Search for the cell housing the specified text and yield its (X, Y) center coordinate. 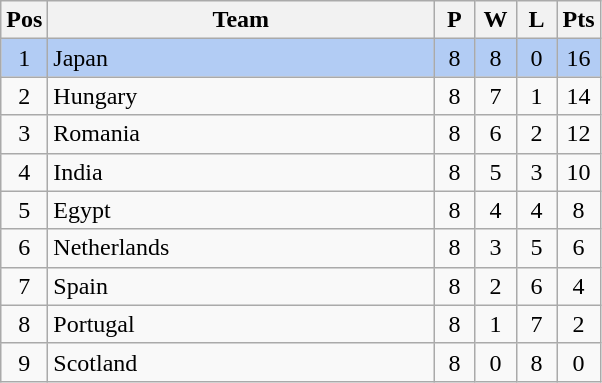
Pts (578, 20)
Spain (241, 286)
India (241, 172)
Portugal (241, 324)
Romania (241, 134)
Netherlands (241, 248)
Egypt (241, 210)
9 (24, 362)
W (496, 20)
P (454, 20)
Japan (241, 58)
12 (578, 134)
14 (578, 96)
Scotland (241, 362)
Pos (24, 20)
16 (578, 58)
10 (578, 172)
L (536, 20)
Hungary (241, 96)
Team (241, 20)
